From the cell containing the given text, extract its center point as (X, Y) coordinate. 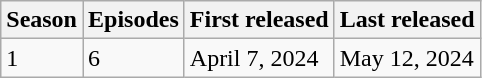
Last released (407, 20)
1 (42, 58)
May 12, 2024 (407, 58)
Season (42, 20)
April 7, 2024 (259, 58)
6 (133, 58)
First released (259, 20)
Episodes (133, 20)
